Find where the given text appears and provide that cell's center as [X, Y] coordinate. 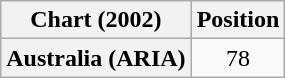
Chart (2002) [96, 20]
Position [238, 20]
78 [238, 58]
Australia (ARIA) [96, 58]
